Search for the cell housing the specified text and yield its [X, Y] center coordinate. 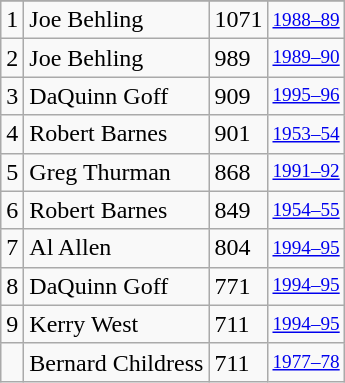
1989–90 [306, 58]
3 [12, 96]
1977–78 [306, 362]
1953–54 [306, 134]
849 [238, 210]
1071 [238, 20]
8 [12, 286]
1 [12, 20]
1991–92 [306, 172]
5 [12, 172]
Greg Thurman [116, 172]
2 [12, 58]
868 [238, 172]
989 [238, 58]
7 [12, 248]
771 [238, 286]
Al Allen [116, 248]
1995–96 [306, 96]
804 [238, 248]
909 [238, 96]
4 [12, 134]
9 [12, 324]
1954–55 [306, 210]
901 [238, 134]
1988–89 [306, 20]
6 [12, 210]
Bernard Childress [116, 362]
Kerry West [116, 324]
